Find where the given text appears and provide that cell's center as (x, y) coordinate. 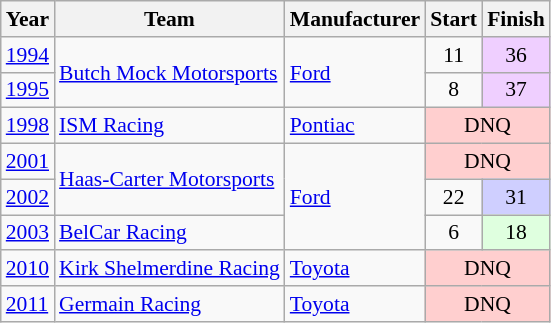
Haas-Carter Motorsports (170, 180)
11 (454, 55)
6 (454, 233)
BelCar Racing (170, 233)
2011 (28, 304)
Team (170, 19)
2003 (28, 233)
22 (454, 197)
Start (454, 19)
18 (516, 233)
Year (28, 19)
2001 (28, 162)
2002 (28, 197)
Finish (516, 19)
Germain Racing (170, 304)
ISM Racing (170, 126)
Kirk Shelmerdine Racing (170, 269)
1998 (28, 126)
8 (454, 90)
37 (516, 90)
31 (516, 197)
1995 (28, 90)
Pontiac (355, 126)
Butch Mock Motorsports (170, 72)
36 (516, 55)
Manufacturer (355, 19)
1994 (28, 55)
2010 (28, 269)
